Locate the cell with the specified text and output its [x, y] center coordinate. 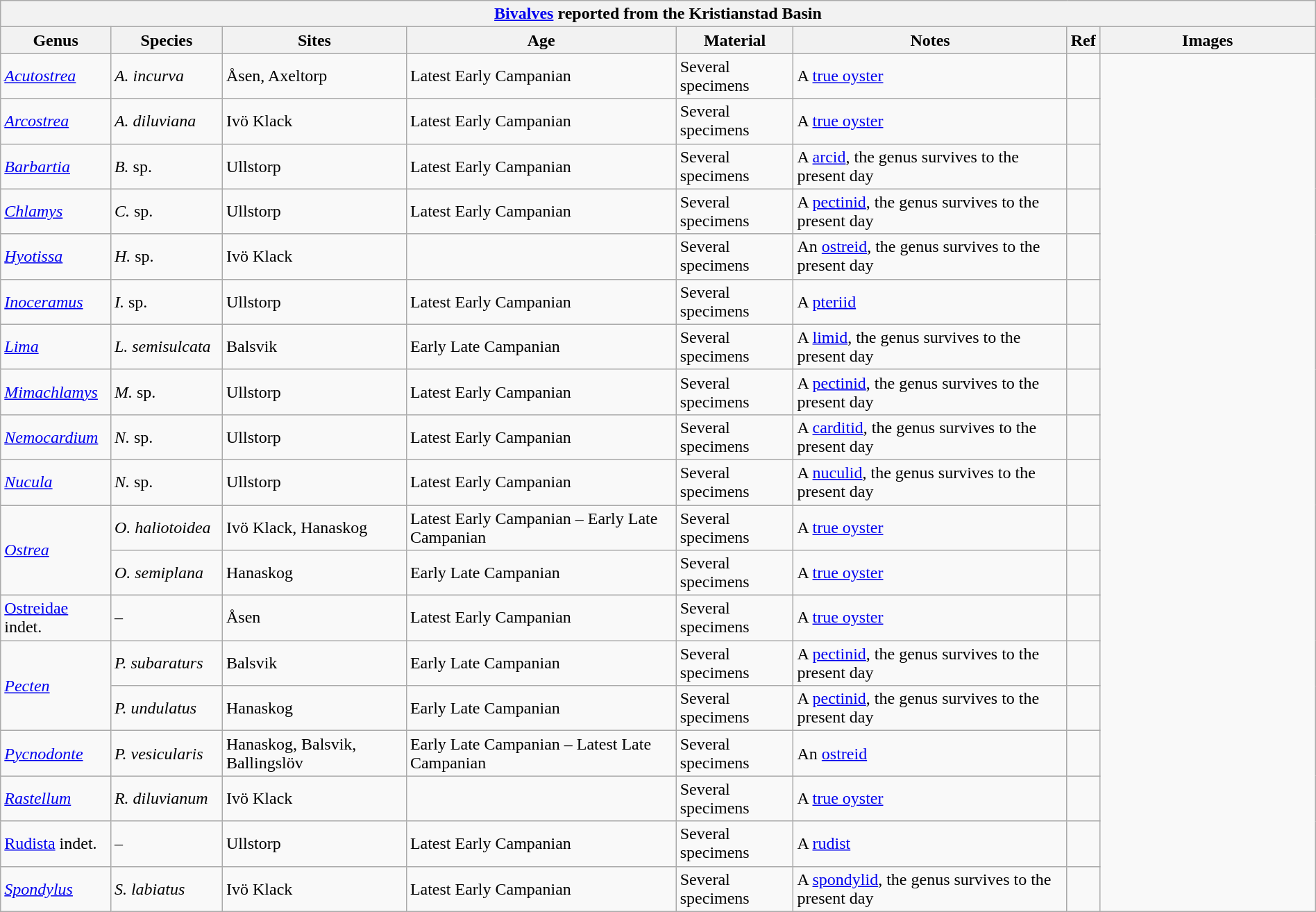
Åsen [314, 618]
H. sp. [167, 257]
Lima [56, 347]
Notes [930, 40]
A rudist [930, 844]
An ostreid, the genus survives to the present day [930, 257]
M. sp. [167, 391]
C. sp. [167, 211]
Hyotissa [56, 257]
P. subaraturs [167, 664]
Ostrea [56, 550]
Rastellum [56, 798]
Inoceramus [56, 301]
P. vesicularis [167, 754]
P. undulatus [167, 708]
A spondylid, the genus survives to the present day [930, 888]
R. diluvianum [167, 798]
Mimachlamys [56, 391]
Nemocardium [56, 437]
I. sp. [167, 301]
Images [1208, 40]
A arcid, the genus survives to the present day [930, 167]
Pycnodonte [56, 754]
O. semiplana [167, 573]
Chlamys [56, 211]
Species [167, 40]
Age [541, 40]
A carditid, the genus survives to the present day [930, 437]
Acutostrea [56, 76]
Åsen, Axeltorp [314, 76]
B. sp. [167, 167]
An ostreid [930, 754]
Latest Early Campanian – Early Late Campanian [541, 527]
Sites [314, 40]
A. diluviana [167, 121]
Early Late Campanian – Latest Late Campanian [541, 754]
Arcostrea [56, 121]
Genus [56, 40]
A. incurva [167, 76]
Nucula [56, 482]
Spondylus [56, 888]
Bivalves reported from the Kristianstad Basin [658, 14]
S. labiatus [167, 888]
Barbartia [56, 167]
Ivö Klack, Hanaskog [314, 527]
Material [734, 40]
A pteriid [930, 301]
Hanaskog, Balsvik, Ballingslöv [314, 754]
L. semisulcata [167, 347]
A nuculid, the genus survives to the present day [930, 482]
Ref [1083, 40]
A limid, the genus survives to the present day [930, 347]
Pecten [56, 686]
Ostreidae indet. [56, 618]
Rudista indet. [56, 844]
O. haliotoidea [167, 527]
